For the text-containing cell, return its midpoint in (X, Y) coordinate format. 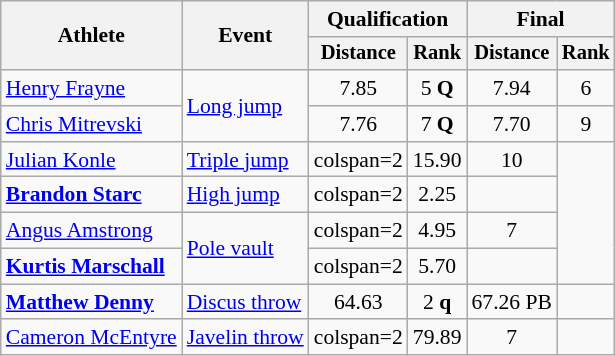
Matthew Denny (92, 302)
5 Q (438, 88)
6 (586, 88)
7.85 (358, 88)
Event (246, 36)
Javelin throw (246, 338)
7.94 (512, 88)
Long jump (246, 106)
7.70 (512, 124)
Angus Amstrong (92, 231)
2.25 (438, 195)
4.95 (438, 231)
7 Q (438, 124)
15.90 (438, 160)
Brandon Starc (92, 195)
79.89 (438, 338)
5.70 (438, 267)
Final (540, 19)
64.63 (358, 302)
7.76 (358, 124)
Kurtis Marschall (92, 267)
Athlete (92, 36)
67.26 PB (512, 302)
Cameron McEntyre (92, 338)
Chris Mitrevski (92, 124)
Qualification (388, 19)
Pole vault (246, 248)
9 (586, 124)
High jump (246, 195)
Triple jump (246, 160)
2 q (438, 302)
Henry Frayne (92, 88)
Discus throw (246, 302)
Julian Konle (92, 160)
10 (512, 160)
